From the cell containing the given text, extract its center point as (X, Y) coordinate. 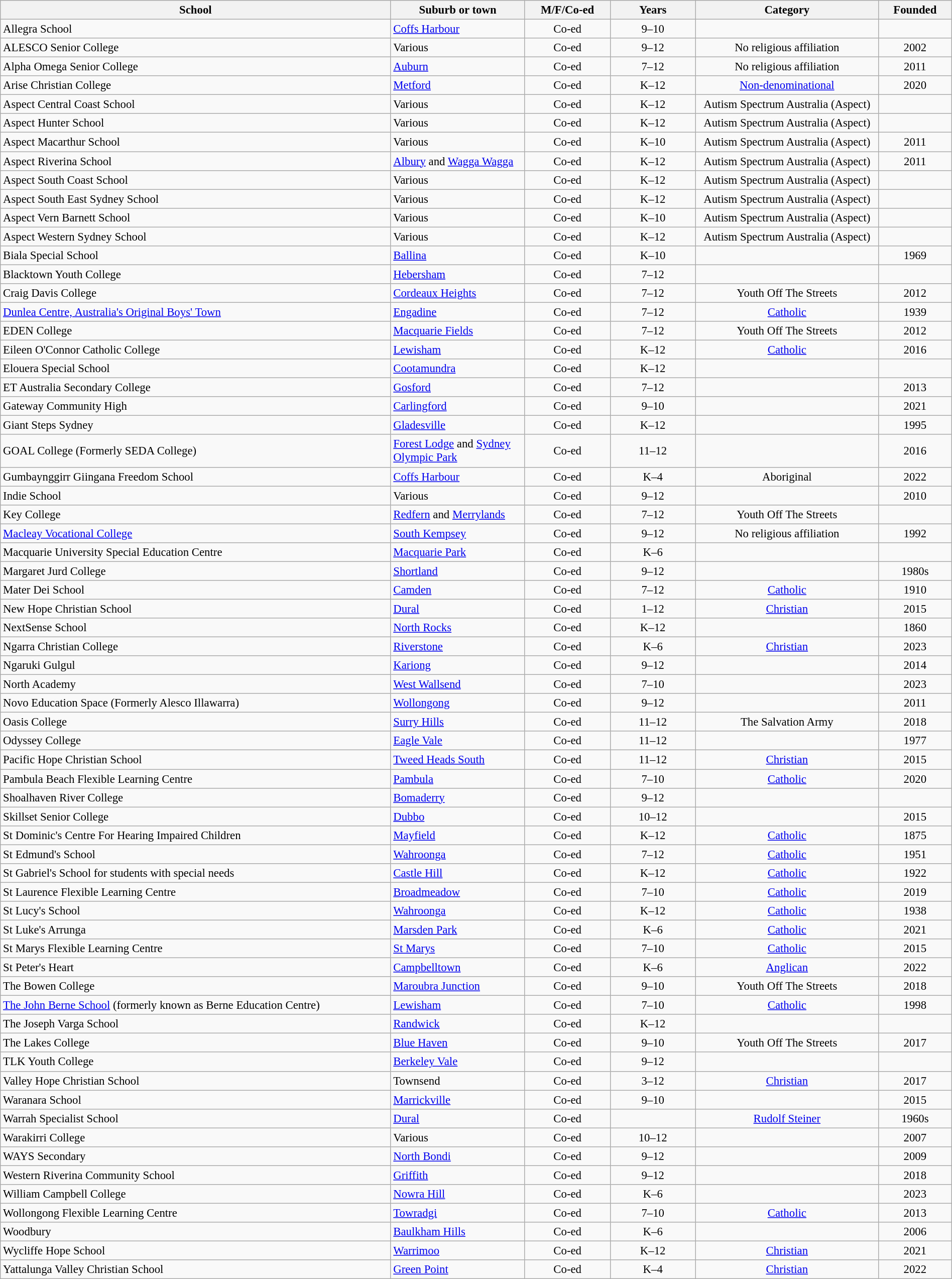
1992 (915, 533)
EDEN College (196, 331)
NextSense School (196, 628)
Townsend (458, 1081)
2007 (915, 1137)
Tweed Heads South (458, 760)
Wycliffe Hope School (196, 1251)
Mater Dei School (196, 590)
Kariong (458, 665)
St Marys Flexible Learning Centre (196, 949)
North Rocks (458, 628)
Blacktown Youth College (196, 274)
Marrickville (458, 1100)
Auburn (458, 67)
Skillset Senior College (196, 817)
WAYS Secondary (196, 1156)
Margaret Jurd College (196, 571)
Castle Hill (458, 873)
1938 (915, 911)
1969 (915, 256)
1860 (915, 628)
Carlingford (458, 406)
Blue Haven (458, 1043)
Redfern and Merrylands (458, 514)
Macquarie University Special Education Centre (196, 552)
TLK Youth College (196, 1062)
The Joseph Varga School (196, 1024)
2002 (915, 48)
Surry Hills (458, 722)
Ngarra Christian College (196, 647)
Macquarie Park (458, 552)
Shoalhaven River College (196, 797)
Non-denominational (787, 85)
St Lucy's School (196, 911)
Berkeley Vale (458, 1062)
1977 (915, 741)
Pambula Beach Flexible Learning Centre (196, 779)
Aspect Central Coast School (196, 104)
Shortland (458, 571)
1980s (915, 571)
ALESCO Senior College (196, 48)
Ngaruki Gulgul (196, 665)
St Edmund's School (196, 854)
Category (787, 10)
Aspect South East Sydney School (196, 199)
Elouera Special School (196, 369)
The John Berne School (formerly known as Berne Education Centre) (196, 1005)
Marsden Park (458, 929)
Gumbaynggirr Giingana Freedom School (196, 477)
Valley Hope Christian School (196, 1081)
Eagle Vale (458, 741)
The Salvation Army (787, 722)
Alpha Omega Senior College (196, 67)
Key College (196, 514)
Dunlea Centre, Australia's Original Boys' Town (196, 312)
Aspect Riverina School (196, 161)
2014 (915, 665)
1960s (915, 1118)
Albury and Wagga Wagga (458, 161)
Bomaderry (458, 797)
West Wallsend (458, 684)
St Luke's Arrunga (196, 929)
2010 (915, 496)
Rudolf Steiner (787, 1118)
Biala Special School (196, 256)
Dubbo (458, 817)
Craig Davis College (196, 293)
Indie School (196, 496)
St Laurence Flexible Learning Centre (196, 892)
School (196, 10)
Founded (915, 10)
Hebersham (458, 274)
The Lakes College (196, 1043)
Eileen O'Connor Catholic College (196, 350)
1922 (915, 873)
Cordeaux Heights (458, 293)
St Peter's Heart (196, 968)
Gateway Community High (196, 406)
North Bondi (458, 1156)
Forest Lodge and Sydney Olympic Park (458, 451)
Suburb or town (458, 10)
ET Australia Secondary College (196, 388)
St Marys (458, 949)
Gosford (458, 388)
1–12 (653, 609)
North Academy (196, 684)
Gladesville (458, 425)
Griffith (458, 1175)
The Bowen College (196, 986)
Oasis College (196, 722)
Aspect South Coast School (196, 180)
Allegra School (196, 29)
3–12 (653, 1081)
2019 (915, 892)
New Hope Christian School (196, 609)
St Gabriel's School for students with special needs (196, 873)
Aboriginal (787, 477)
Nowra Hill (458, 1194)
Yattalunga Valley Christian School (196, 1269)
Pambula (458, 779)
Cootamundra (458, 369)
Western Riverina Community School (196, 1175)
2009 (915, 1156)
Riverstone (458, 647)
GOAL College (Formerly SEDA College) (196, 451)
Wollongong Flexible Learning Centre (196, 1213)
Towradgi (458, 1213)
Randwick (458, 1024)
Novo Education Space (Formerly Alesco Illawarra) (196, 703)
South Kempsey (458, 533)
Years (653, 10)
Wollongong (458, 703)
Baulkham Hills (458, 1232)
Arise Christian College (196, 85)
Green Point (458, 1269)
Maroubra Junction (458, 986)
Macleay Vocational College (196, 533)
Metford (458, 85)
1951 (915, 854)
William Campbell College (196, 1194)
Pacific Hope Christian School (196, 760)
Ballina (458, 256)
Aspect Macarthur School (196, 142)
1875 (915, 835)
Woodbury (196, 1232)
Camden (458, 590)
M/F/Co-ed (567, 10)
2006 (915, 1232)
Macquarie Fields (458, 331)
St Dominic's Centre For Hearing Impaired Children (196, 835)
Mayfield (458, 835)
Warrah Specialist School (196, 1118)
1939 (915, 312)
1998 (915, 1005)
Anglican (787, 968)
Warrimoo (458, 1251)
1910 (915, 590)
Aspect Hunter School (196, 123)
Aspect Vern Barnett School (196, 217)
Aspect Western Sydney School (196, 237)
Odyssey College (196, 741)
Engadine (458, 312)
Campbelltown (458, 968)
Warakirri College (196, 1137)
Broadmeadow (458, 892)
Waranara School (196, 1100)
1995 (915, 425)
Giant Steps Sydney (196, 425)
